Capture the cell that displays the provided text and extract its [X, Y] central coordinate. 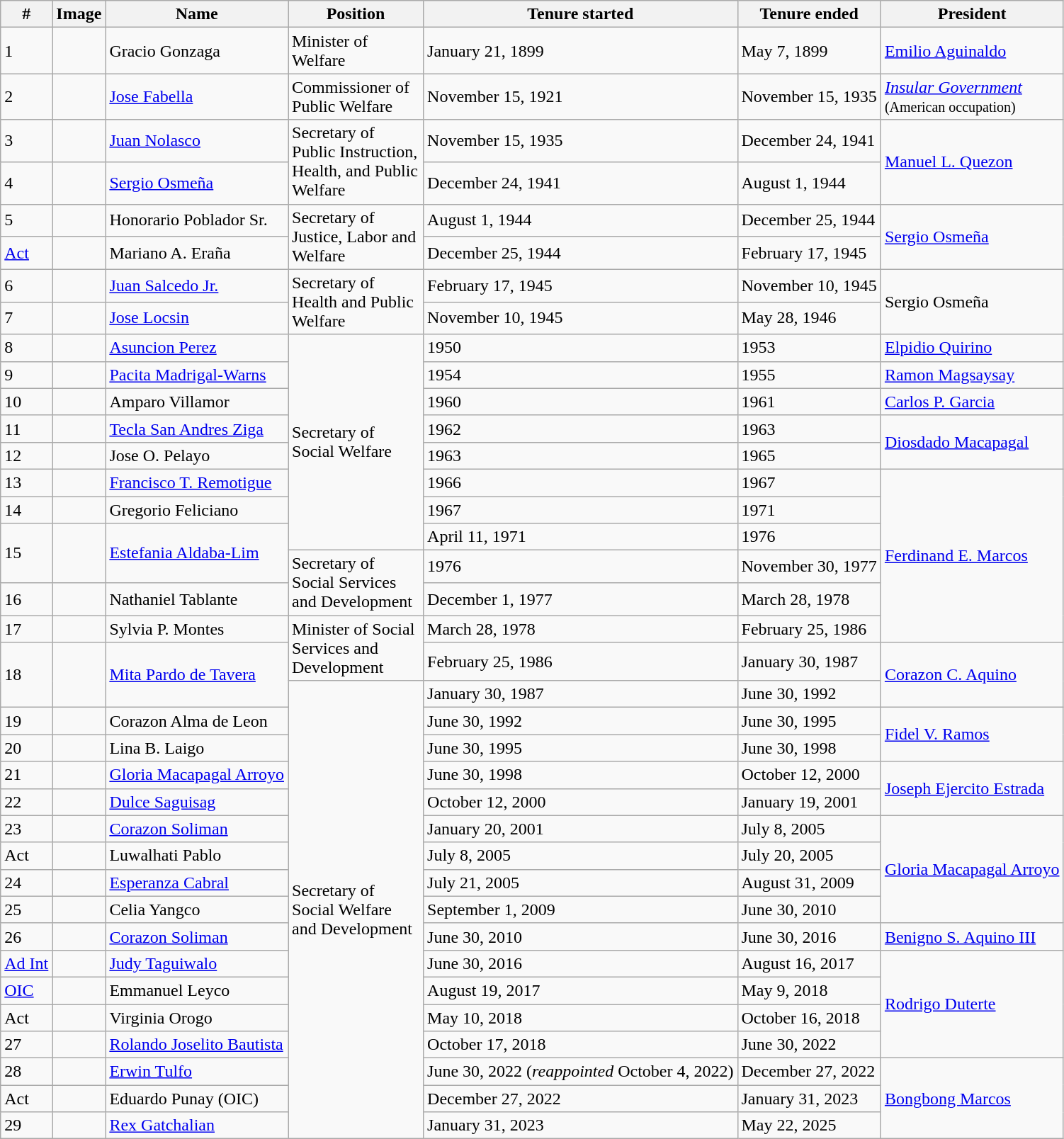
August 31, 2009 [809, 883]
Position [356, 14]
Emmanuel Leyco [197, 990]
Tecla San Andres Ziga [197, 429]
29 [27, 1126]
Benigno S. Aquino III [972, 936]
Bongbong Marcos [972, 1099]
May 10, 2018 [581, 1018]
1971 [809, 509]
June 30, 2022 [809, 1045]
Elpidio Quirino [972, 348]
17 [27, 629]
July 20, 2005 [809, 856]
Judy Taguiwalo [197, 963]
6 [27, 285]
August 16, 2017 [809, 963]
Joseph Ejercito Estrada [972, 788]
Sylvia P. Montes [197, 629]
Eduardo Punay (OIC) [197, 1099]
1 [27, 51]
23 [27, 829]
# [27, 14]
22 [27, 802]
Lina B. Laigo [197, 748]
Corazon Alma de Leon [197, 721]
Rodrigo Duterte [972, 1004]
OIC [27, 990]
January 20, 2001 [581, 829]
28 [27, 1072]
Insular Government(American occupation) [972, 96]
Secretary of Public Instruction, Health, and Public Welfare [356, 161]
Francisco T. Remotigue [197, 482]
November 15, 1921 [581, 96]
Fidel V. Ramos [972, 735]
Commissioner of Public Welfare [356, 96]
Secretary of Social Welfare and Development [356, 909]
1954 [581, 375]
January 21, 1899 [581, 51]
14 [27, 509]
15 [27, 553]
Secretary of Justice, Labor and Welfare [356, 237]
May 22, 2025 [809, 1126]
December 1, 1977 [581, 599]
Emilio Aguinaldo [972, 51]
12 [27, 455]
1960 [581, 402]
11 [27, 429]
Luwalhati Pablo [197, 856]
4 [27, 183]
13 [27, 482]
Asuncion Perez [197, 348]
Amparo Villamor [197, 402]
May 9, 2018 [809, 990]
25 [27, 909]
Jose O. Pelayo [197, 455]
5 [27, 220]
7 [27, 318]
Rolando Joselito Bautista [197, 1045]
September 1, 2009 [581, 909]
9 [27, 375]
Secretary of Health and Public Welfare [356, 302]
Gracio Gonzaga [197, 51]
8 [27, 348]
Ferdinand E. Marcos [972, 555]
1962 [581, 429]
Corazon C. Aquino [972, 675]
Name [197, 14]
Minister of Welfare [356, 51]
Jose Locsin [197, 318]
20 [27, 748]
18 [27, 675]
January 19, 2001 [809, 802]
Tenure ended [809, 14]
Celia Yangco [197, 909]
August 19, 2017 [581, 990]
Ad Int [27, 963]
April 11, 1971 [581, 537]
May 28, 1946 [809, 318]
Secretary of Social Welfare [356, 442]
June 30, 2022 (reappointed October 4, 2022) [581, 1072]
26 [27, 936]
Carlos P. Garcia [972, 402]
Secretary of Social Services and Development [356, 583]
19 [27, 721]
Dulce Saguisag [197, 802]
President [972, 14]
Jose Fabella [197, 96]
24 [27, 883]
Image [79, 14]
Gregorio Feliciano [197, 509]
Diosdado Macapagal [972, 442]
1950 [581, 348]
Juan Nolasco [197, 141]
1955 [809, 375]
Estefania Aldaba-Lim [197, 553]
July 21, 2005 [581, 883]
21 [27, 775]
3 [27, 141]
Nathaniel Tablante [197, 599]
Mita Pardo de Tavera [197, 675]
Tenure started [581, 14]
Erwin Tulfo [197, 1072]
Mariano A. Eraña [197, 253]
Honorario Poblador Sr. [197, 220]
May 7, 1899 [809, 51]
2 [27, 96]
Rex Gatchalian [197, 1126]
1961 [809, 402]
October 16, 2018 [809, 1018]
10 [27, 402]
1966 [581, 482]
16 [27, 599]
1953 [809, 348]
27 [27, 1045]
November 30, 1977 [809, 567]
Minister of Social Services and Development [356, 648]
Pacita Madrigal-Warns [197, 375]
Juan Salcedo Jr. [197, 285]
Virginia Orogo [197, 1018]
October 17, 2018 [581, 1045]
Manuel L. Quezon [972, 161]
1965 [809, 455]
Esperanza Cabral [197, 883]
Ramon Magsaysay [972, 375]
